Pinpoint the cell where the given text exists, returning its [X, Y] midpoint coordinate. 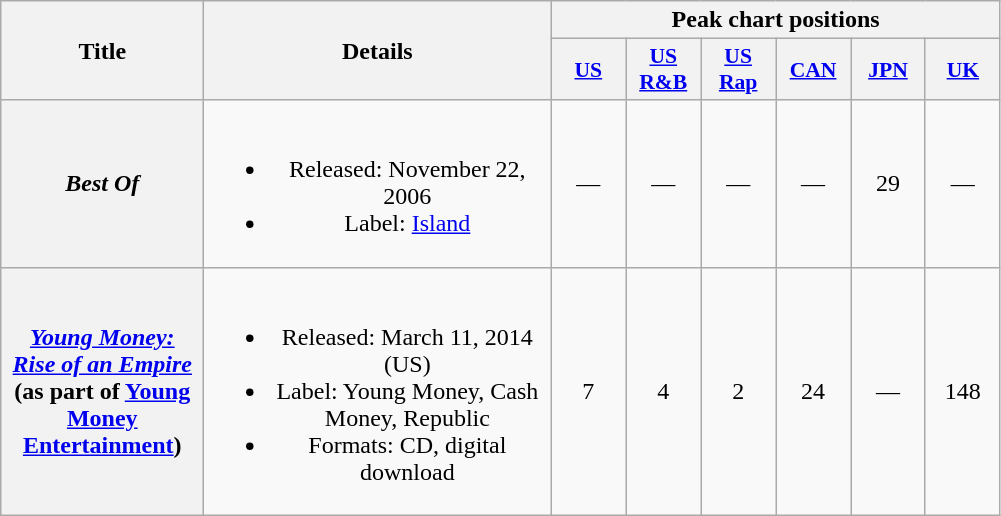
USR&B [664, 70]
Details [378, 50]
UK [962, 70]
148 [962, 391]
Released: November 22, 2006Label: Island [378, 184]
7 [588, 391]
CAN [814, 70]
29 [888, 184]
Young Money: Rise of an Empire(as part of Young Money Entertainment) [102, 391]
Title [102, 50]
US [588, 70]
2 [738, 391]
Peak chart positions [776, 20]
JPN [888, 70]
24 [814, 391]
USRap [738, 70]
4 [664, 391]
Released: March 11, 2014 (US)Label: Young Money, Cash Money, RepublicFormats: CD, digital download [378, 391]
Best Of [102, 184]
